Identify which cell holds the provided text, then report its [x, y] central coordinate. 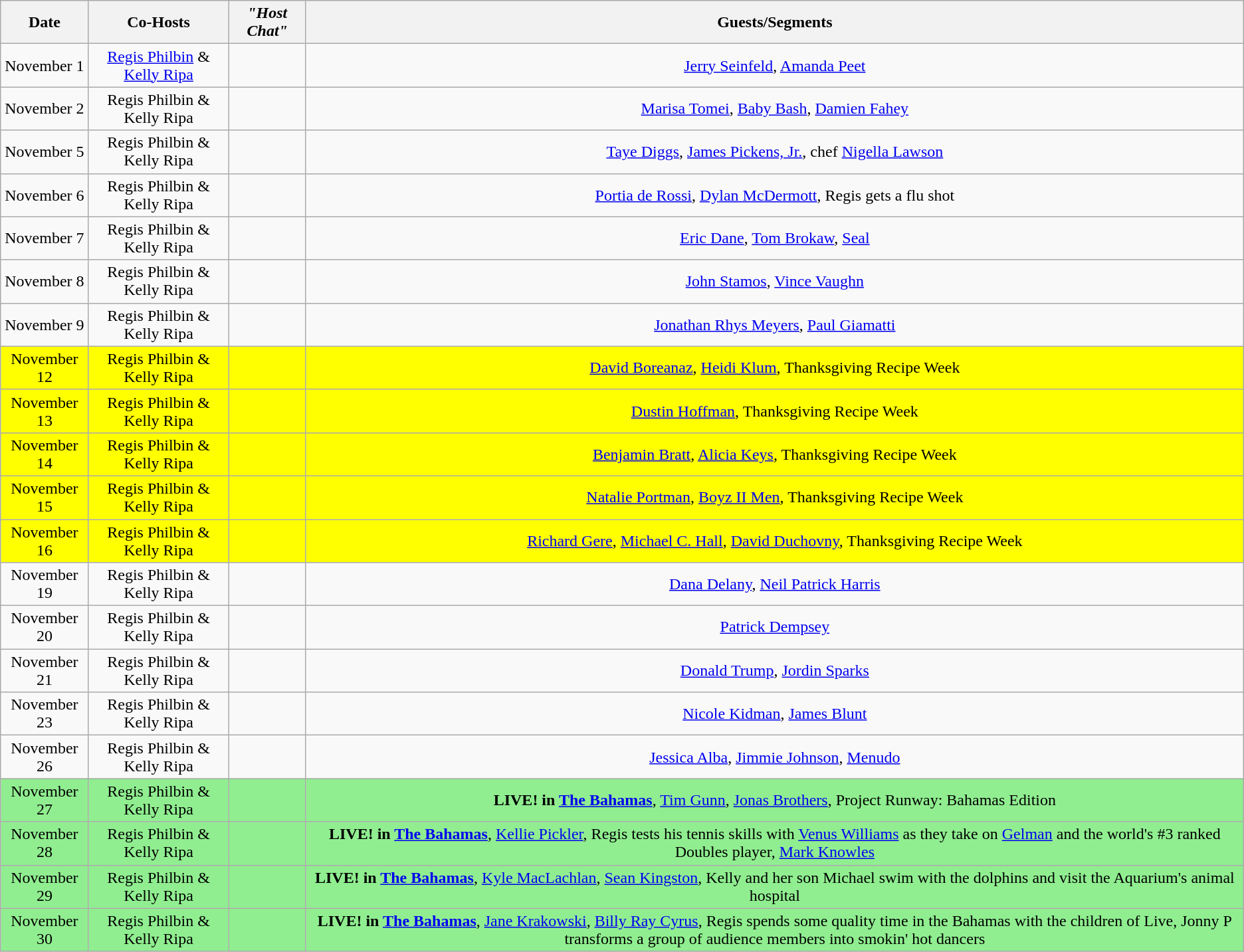
David Boreanaz, Heidi Klum, Thanksgiving Recipe Week [775, 368]
November 28 [45, 844]
LIVE! in The Bahamas, Kyle MacLachlan, Sean Kingston, Kelly and her son Michael swim with the dolphins and visit the Aquarium's animal hospital [775, 886]
November 16 [45, 541]
November 12 [45, 368]
November 19 [45, 585]
Richard Gere, Michael C. Hall, David Duchovny, Thanksgiving Recipe Week [775, 541]
November 29 [45, 886]
Natalie Portman, Boyz II Men, Thanksgiving Recipe Week [775, 497]
November 9 [45, 324]
November 13 [45, 411]
Eric Dane, Tom Brokaw, Seal [775, 238]
Jonathan Rhys Meyers, Paul Giamatti [775, 324]
Dustin Hoffman, Thanksgiving Recipe Week [775, 411]
November 2 [45, 109]
November 5 [45, 151]
November 26 [45, 757]
November 21 [45, 671]
Guests/Segments [775, 23]
Co-Hosts [158, 23]
Date [45, 23]
Jessica Alba, Jimmie Johnson, Menudo [775, 757]
November 7 [45, 238]
Patrick Dempsey [775, 627]
November 15 [45, 497]
Dana Delany, Neil Patrick Harris [775, 585]
November 27 [45, 800]
Nicole Kidman, James Blunt [775, 714]
November 23 [45, 714]
Jerry Seinfeld, Amanda Peet [775, 65]
Marisa Tomei, Baby Bash, Damien Fahey [775, 109]
Benjamin Bratt, Alicia Keys, Thanksgiving Recipe Week [775, 454]
November 8 [45, 282]
LIVE! in The Bahamas, Tim Gunn, Jonas Brothers, Project Runway: Bahamas Edition [775, 800]
November 1 [45, 65]
November 30 [45, 930]
Portia de Rossi, Dylan McDermott, Regis gets a flu shot [775, 195]
Taye Diggs, James Pickens, Jr., chef Nigella Lawson [775, 151]
Donald Trump, Jordin Sparks [775, 671]
John Stamos, Vince Vaughn [775, 282]
November 14 [45, 454]
"Host Chat" [267, 23]
November 20 [45, 627]
November 6 [45, 195]
